Detect which cell encompasses the target text, then output its [X, Y] center coordinate. 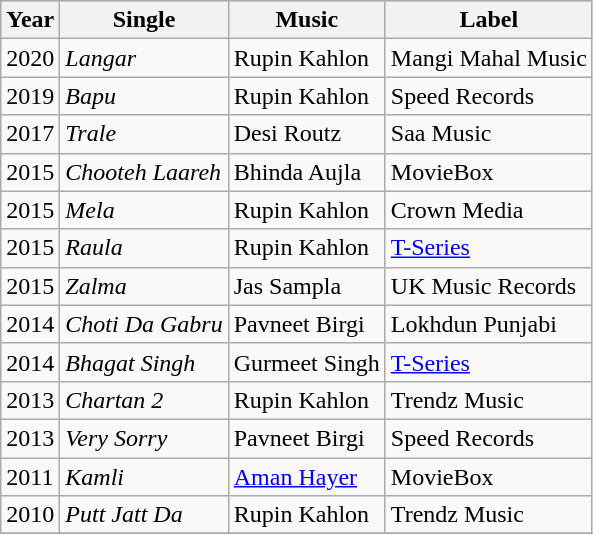
Jas Sampla [306, 286]
Desi Routz [306, 134]
Very Sorry [144, 438]
2020 [30, 58]
Saa Music [488, 134]
2017 [30, 134]
Gurmeet Singh [306, 362]
Mela [144, 210]
Music [306, 20]
Aman Hayer [306, 477]
Choti Da Gabru [144, 324]
Raula [144, 248]
Trale [144, 134]
Chartan 2 [144, 400]
Chooteh Laareh [144, 172]
Lokhdun Punjabi [488, 324]
UK Music Records [488, 286]
Kamli [144, 477]
Langar [144, 58]
2010 [30, 515]
Putt Jatt Da [144, 515]
2019 [30, 96]
Crown Media [488, 210]
Bapu [144, 96]
Label [488, 20]
Mangi Mahal Music [488, 58]
Bhagat Singh [144, 362]
Year [30, 20]
Bhinda Aujla [306, 172]
Single [144, 20]
2011 [30, 477]
Zalma [144, 286]
